Capture the cell that displays the provided text and extract its [X, Y] central coordinate. 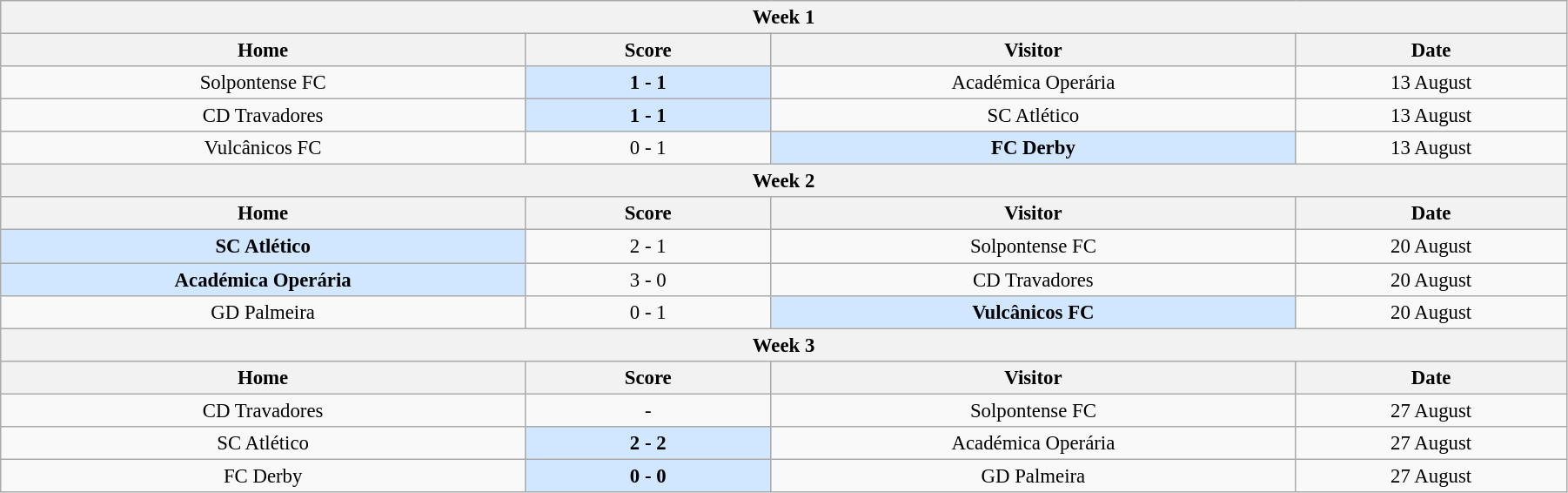
Week 2 [784, 181]
Week 3 [784, 345]
Week 1 [784, 17]
2 - 2 [647, 443]
0 - 0 [647, 476]
- [647, 410]
2 - 1 [647, 246]
3 - 0 [647, 280]
